Pinpoint the cell where the given text exists, returning its [X, Y] midpoint coordinate. 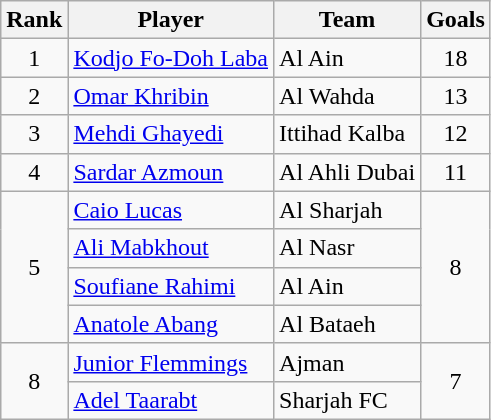
12 [456, 134]
Al Nasr [348, 248]
Anatole Abang [171, 324]
5 [34, 267]
Al Sharjah [348, 210]
Player [171, 20]
4 [34, 172]
Al Bataeh [348, 324]
Goals [456, 20]
Rank [34, 20]
11 [456, 172]
2 [34, 96]
Ali Mabkhout [171, 248]
18 [456, 58]
Junior Flemmings [171, 362]
Ittihad Kalba [348, 134]
3 [34, 134]
Ajman [348, 362]
Al Ahli Dubai [348, 172]
1 [34, 58]
Kodjo Fo-Doh Laba [171, 58]
Sardar Azmoun [171, 172]
Adel Taarabt [171, 400]
Al Wahda [348, 96]
7 [456, 381]
13 [456, 96]
Sharjah FC [348, 400]
Caio Lucas [171, 210]
Soufiane Rahimi [171, 286]
Omar Khribin [171, 96]
Team [348, 20]
Mehdi Ghayedi [171, 134]
